From the cell containing the given text, extract its center point as [x, y] coordinate. 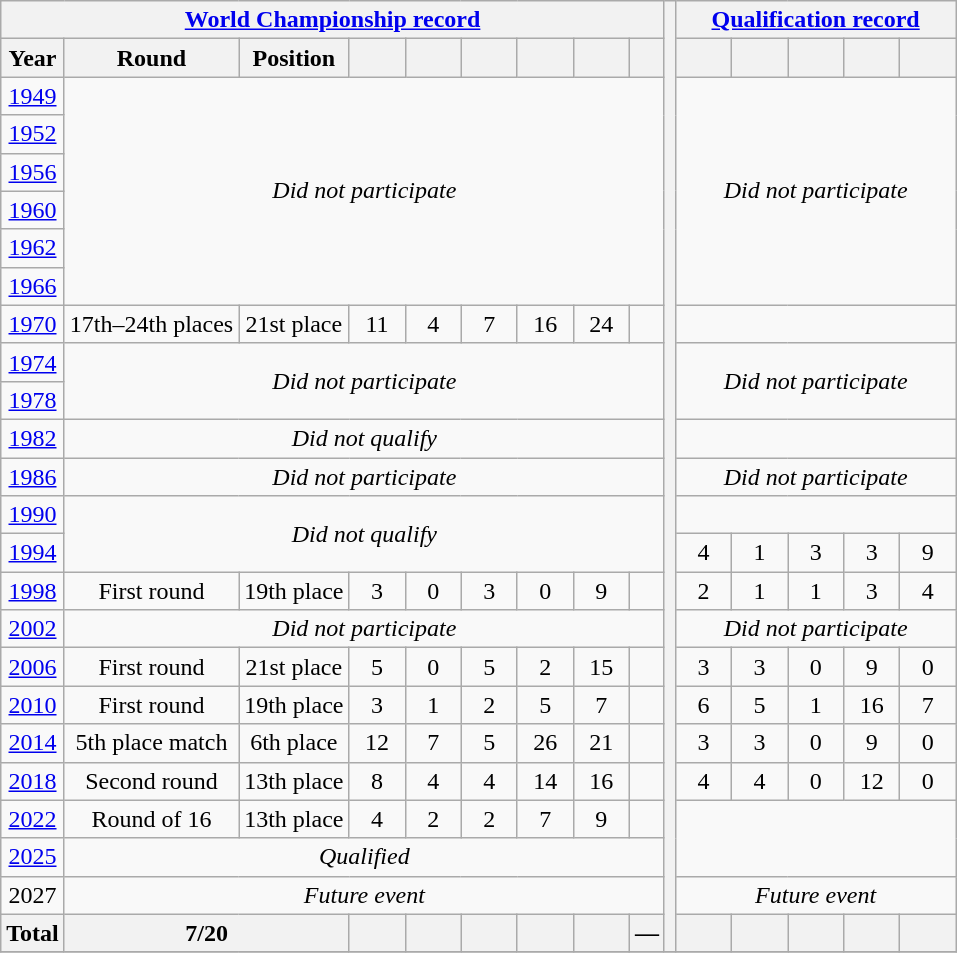
Qualified [364, 857]
6 [703, 705]
1970 [33, 324]
Year [33, 58]
1956 [33, 172]
2018 [33, 781]
2010 [33, 705]
— [646, 933]
Total [33, 933]
Position [294, 58]
1990 [33, 515]
2027 [33, 895]
1974 [33, 362]
World Championship record [333, 20]
1986 [33, 477]
Round [151, 58]
5th place match [151, 743]
2025 [33, 857]
8 [377, 781]
15 [601, 667]
6th place [294, 743]
26 [545, 743]
1982 [33, 438]
24 [601, 324]
1949 [33, 96]
2022 [33, 819]
1994 [33, 553]
17th–24th places [151, 324]
1952 [33, 134]
7/20 [206, 933]
1962 [33, 248]
2006 [33, 667]
14 [545, 781]
1998 [33, 591]
2014 [33, 743]
1966 [33, 286]
Qualification record [815, 20]
11 [377, 324]
Second round [151, 781]
1978 [33, 400]
1960 [33, 210]
2002 [33, 629]
Round of 16 [151, 819]
21 [601, 743]
